Scan for the cell matching the given text and deliver its [x, y] coordinate at center. 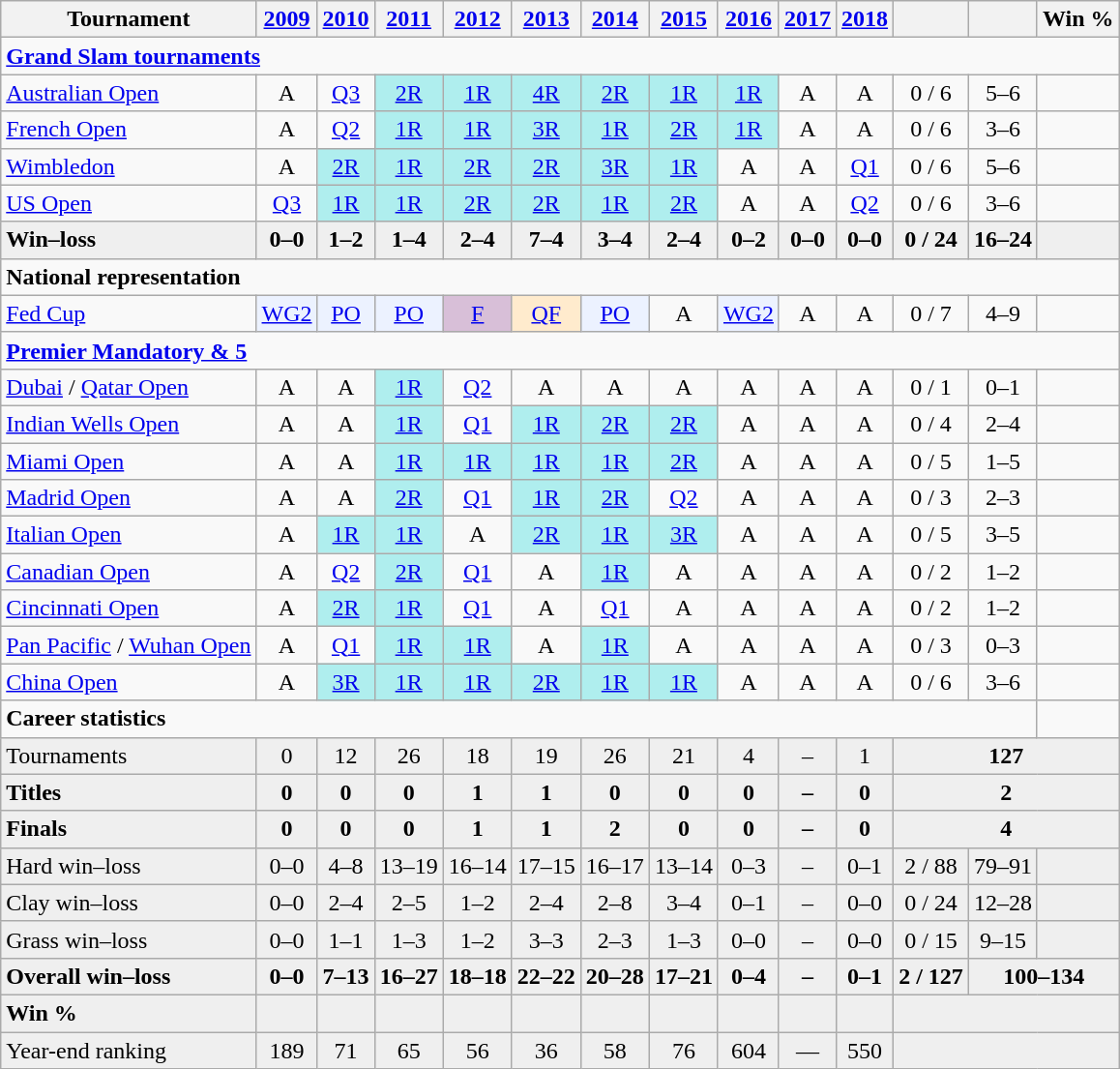
3–5 [1002, 535]
0–2 [749, 240]
Indian Wells Open [129, 424]
4R [545, 93]
18 [478, 756]
Career statistics [519, 719]
Madrid Open [129, 498]
2010 [346, 19]
Overall win–loss [129, 976]
Clay win–loss [129, 903]
Tournament [129, 19]
22–22 [545, 976]
QF [545, 313]
76 [683, 1050]
Italian Open [129, 535]
0 / 4 [931, 424]
0 / 15 [931, 939]
1–1 [346, 939]
17–15 [545, 866]
9–15 [1002, 939]
Canadian Open [129, 572]
Titles [129, 792]
56 [478, 1050]
7–13 [346, 976]
16–17 [615, 866]
Finals [129, 829]
2015 [683, 19]
Year-end ranking [129, 1050]
Win–loss [129, 240]
20–28 [615, 976]
17–21 [683, 976]
1–4 [408, 240]
18–18 [478, 976]
13–14 [683, 866]
Grass win–loss [129, 939]
Premier Mandatory & 5 [560, 350]
2018 [865, 19]
3–3 [545, 939]
2–8 [615, 903]
16–24 [1002, 240]
Dubai / Qatar Open [129, 387]
604 [749, 1050]
2 / 127 [931, 976]
13–19 [408, 866]
Cincinnati Open [129, 609]
Miami Open [129, 461]
French Open [129, 130]
2014 [615, 19]
Australian Open [129, 93]
Fed Cup [129, 313]
79–91 [1002, 866]
2 / 88 [931, 866]
12–28 [1002, 903]
2017 [807, 19]
550 [865, 1050]
4–9 [1002, 313]
21 [683, 756]
100–134 [1044, 976]
0 / 1 [931, 387]
F [478, 313]
127 [1006, 756]
National representation [560, 277]
36 [545, 1050]
12 [346, 756]
2009 [286, 19]
2011 [408, 19]
58 [615, 1050]
65 [408, 1050]
0 / 7 [931, 313]
19 [545, 756]
71 [346, 1050]
US Open [129, 203]
189 [286, 1050]
16–27 [408, 976]
China Open [129, 682]
Hard win–loss [129, 866]
7–4 [545, 240]
0–4 [749, 976]
16–14 [478, 866]
2013 [545, 19]
— [807, 1050]
Tournaments [129, 756]
2–5 [408, 903]
Wimbledon [129, 166]
4–8 [346, 866]
Pan Pacific / Wuhan Open [129, 645]
2016 [749, 19]
Grand Slam tournaments [560, 56]
1–5 [1002, 461]
2012 [478, 19]
